Return the (X, Y) coordinate for the center point of the cell that contains the specified text.  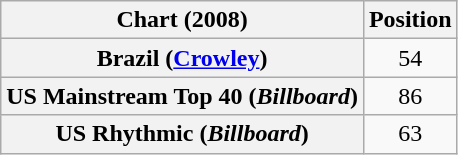
Chart (2008) (182, 20)
US Mainstream Top 40 (Billboard) (182, 96)
86 (410, 96)
Brazil (Crowley) (182, 58)
Position (410, 20)
54 (410, 58)
63 (410, 134)
US Rhythmic (Billboard) (182, 134)
